Scan for the cell matching the given text and deliver its [X, Y] coordinate at center. 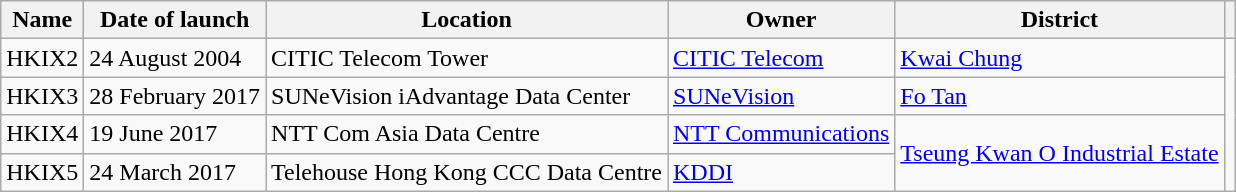
Kwai Chung [1060, 58]
24 March 2017 [175, 172]
Date of launch [175, 20]
28 February 2017 [175, 96]
HKIX2 [42, 58]
HKIX3 [42, 96]
SUNeVision [782, 96]
Owner [782, 20]
NTT Com Asia Data Centre [467, 134]
19 June 2017 [175, 134]
CITIC Telecom Tower [467, 58]
Location [467, 20]
District [1060, 20]
NTT Communications [782, 134]
KDDI [782, 172]
HKIX5 [42, 172]
HKIX4 [42, 134]
Telehouse Hong Kong CCC Data Centre [467, 172]
CITIC Telecom [782, 58]
Tseung Kwan O Industrial Estate [1060, 153]
Fo Tan [1060, 96]
24 August 2004 [175, 58]
SUNeVision iAdvantage Data Center [467, 96]
Name [42, 20]
